Locate the cell with the specified text and output its [x, y] center coordinate. 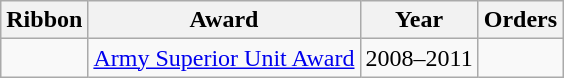
2008–2011 [419, 58]
Year [419, 20]
Army Superior Unit Award [224, 58]
Ribbon [44, 20]
Orders [520, 20]
Award [224, 20]
